Provide the (X, Y) coordinate of the cell's center where the given text is located.  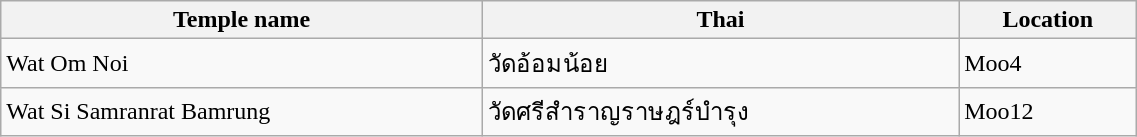
วัดอ้อมน้อย (720, 64)
Moo4 (1048, 64)
Moo12 (1048, 112)
วัดศรีสำราญราษฎร์บำรุง (720, 112)
Temple name (242, 20)
Thai (720, 20)
Location (1048, 20)
Wat Om Noi (242, 64)
Wat Si Samranrat Bamrung (242, 112)
